Capture the cell that displays the provided text and extract its [x, y] central coordinate. 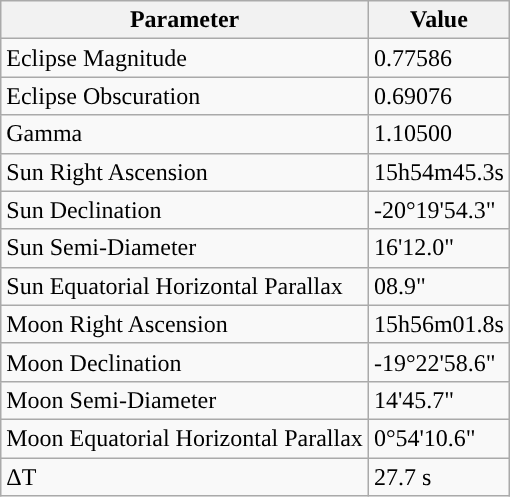
Moon Semi-Diameter [185, 400]
Value [438, 20]
14'45.7" [438, 400]
Parameter [185, 20]
-20°19'54.3" [438, 210]
Eclipse Obscuration [185, 96]
Sun Semi-Diameter [185, 248]
Eclipse Magnitude [185, 58]
Sun Equatorial Horizontal Parallax [185, 286]
27.7 s [438, 477]
Moon Equatorial Horizontal Parallax [185, 438]
1.10500 [438, 134]
16'12.0" [438, 248]
08.9" [438, 286]
Sun Right Ascension [185, 172]
Moon Right Ascension [185, 324]
ΔT [185, 477]
0.77586 [438, 58]
15h54m45.3s [438, 172]
Gamma [185, 134]
15h56m01.8s [438, 324]
Moon Declination [185, 362]
Sun Declination [185, 210]
0°54'10.6" [438, 438]
-19°22'58.6" [438, 362]
0.69076 [438, 96]
